Pinpoint the cell where the given text exists, returning its [X, Y] midpoint coordinate. 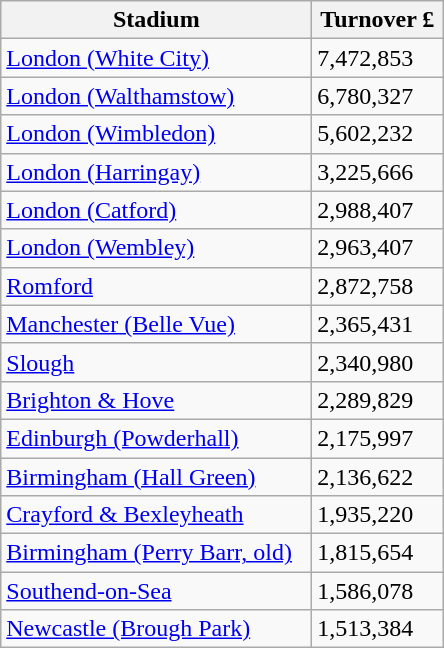
Newcastle (Brough Park) [156, 629]
1,513,384 [378, 629]
Turnover £ [378, 20]
Crayford & Bexleyheath [156, 515]
London (Wembley) [156, 248]
6,780,327 [378, 96]
2,175,997 [378, 438]
London (White City) [156, 58]
1,586,078 [378, 591]
2,289,829 [378, 400]
7,472,853 [378, 58]
2,872,758 [378, 286]
Birmingham (Perry Barr, old) [156, 553]
2,136,622 [378, 477]
London (Walthamstow) [156, 96]
Manchester (Belle Vue) [156, 324]
2,988,407 [378, 210]
Romford [156, 286]
Birmingham (Hall Green) [156, 477]
Southend-on-Sea [156, 591]
Stadium [156, 20]
London (Wimbledon) [156, 134]
London (Harringay) [156, 172]
2,340,980 [378, 362]
Slough [156, 362]
2,365,431 [378, 324]
Brighton & Hove [156, 400]
1,815,654 [378, 553]
1,935,220 [378, 515]
5,602,232 [378, 134]
Edinburgh (Powderhall) [156, 438]
2,963,407 [378, 248]
3,225,666 [378, 172]
London (Catford) [156, 210]
